For the text-containing cell, return its midpoint in (X, Y) coordinate format. 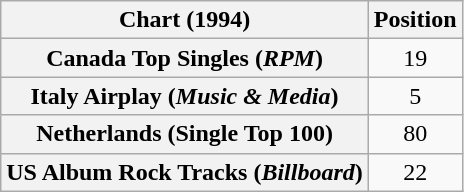
Italy Airplay (Music & Media) (185, 96)
US Album Rock Tracks (Billboard) (185, 172)
Netherlands (Single Top 100) (185, 134)
22 (415, 172)
80 (415, 134)
19 (415, 58)
Chart (1994) (185, 20)
Position (415, 20)
Canada Top Singles (RPM) (185, 58)
5 (415, 96)
